Search for the cell housing the specified text and yield its (x, y) center coordinate. 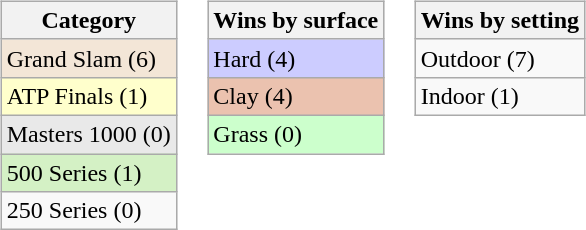
500 Series (1) (88, 173)
Clay (4) (296, 96)
Category (88, 20)
Grass (0) (296, 134)
Outdoor (7) (500, 58)
Masters 1000 (0) (88, 134)
Grand Slam (6) (88, 58)
Wins by surface (296, 20)
ATP Finals (1) (88, 96)
250 Series (0) (88, 211)
Hard (4) (296, 58)
Indoor (1) (500, 96)
Wins by setting (500, 20)
